Scan for the cell matching the given text and deliver its (x, y) coordinate at center. 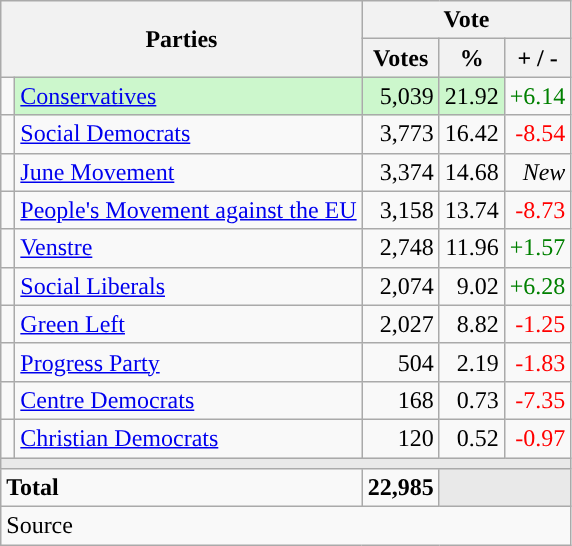
People's Movement against the EU (188, 210)
0.52 (472, 438)
14.68 (472, 172)
Christian Democrats (188, 438)
21.92 (472, 96)
2,074 (400, 286)
-1.83 (538, 362)
-8.54 (538, 134)
+6.14 (538, 96)
168 (400, 400)
+6.28 (538, 286)
Centre Democrats (188, 400)
22,985 (400, 488)
504 (400, 362)
Venstre (188, 248)
3,773 (400, 134)
3,374 (400, 172)
-0.97 (538, 438)
Vote (466, 20)
3,158 (400, 210)
-8.73 (538, 210)
Votes (400, 58)
0.73 (472, 400)
Source (286, 526)
+1.57 (538, 248)
Social Liberals (188, 286)
16.42 (472, 134)
Green Left (188, 324)
New (538, 172)
-7.35 (538, 400)
Total (182, 488)
2,748 (400, 248)
13.74 (472, 210)
5,039 (400, 96)
120 (400, 438)
Social Democrats (188, 134)
-1.25 (538, 324)
9.02 (472, 286)
June Movement (188, 172)
2.19 (472, 362)
Progress Party (188, 362)
+ / - (538, 58)
2,027 (400, 324)
11.96 (472, 248)
Conservatives (188, 96)
8.82 (472, 324)
% (472, 58)
Parties (182, 39)
